Return the (x, y) coordinate for the center point of the cell that contains the specified text.  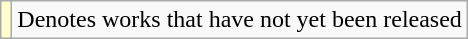
Denotes works that have not yet been released (240, 20)
